Detect which cell encompasses the target text, then output its [X, Y] center coordinate. 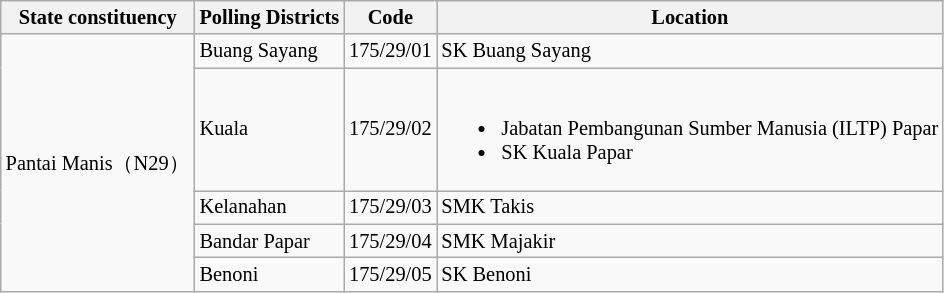
SMK Takis [690, 207]
Code [390, 17]
Kuala [270, 129]
Location [690, 17]
Buang Sayang [270, 51]
Polling Districts [270, 17]
SK Benoni [690, 274]
SK Buang Sayang [690, 51]
175/29/05 [390, 274]
Kelanahan [270, 207]
175/29/04 [390, 241]
175/29/03 [390, 207]
175/29/01 [390, 51]
Pantai Manis（N29） [98, 162]
Bandar Papar [270, 241]
State constituency [98, 17]
SMK Majakir [690, 241]
Jabatan Pembangunan Sumber Manusia (ILTP) PaparSK Kuala Papar [690, 129]
175/29/02 [390, 129]
Benoni [270, 274]
